Return the (x, y) coordinate for the center point of the cell that contains the specified text.  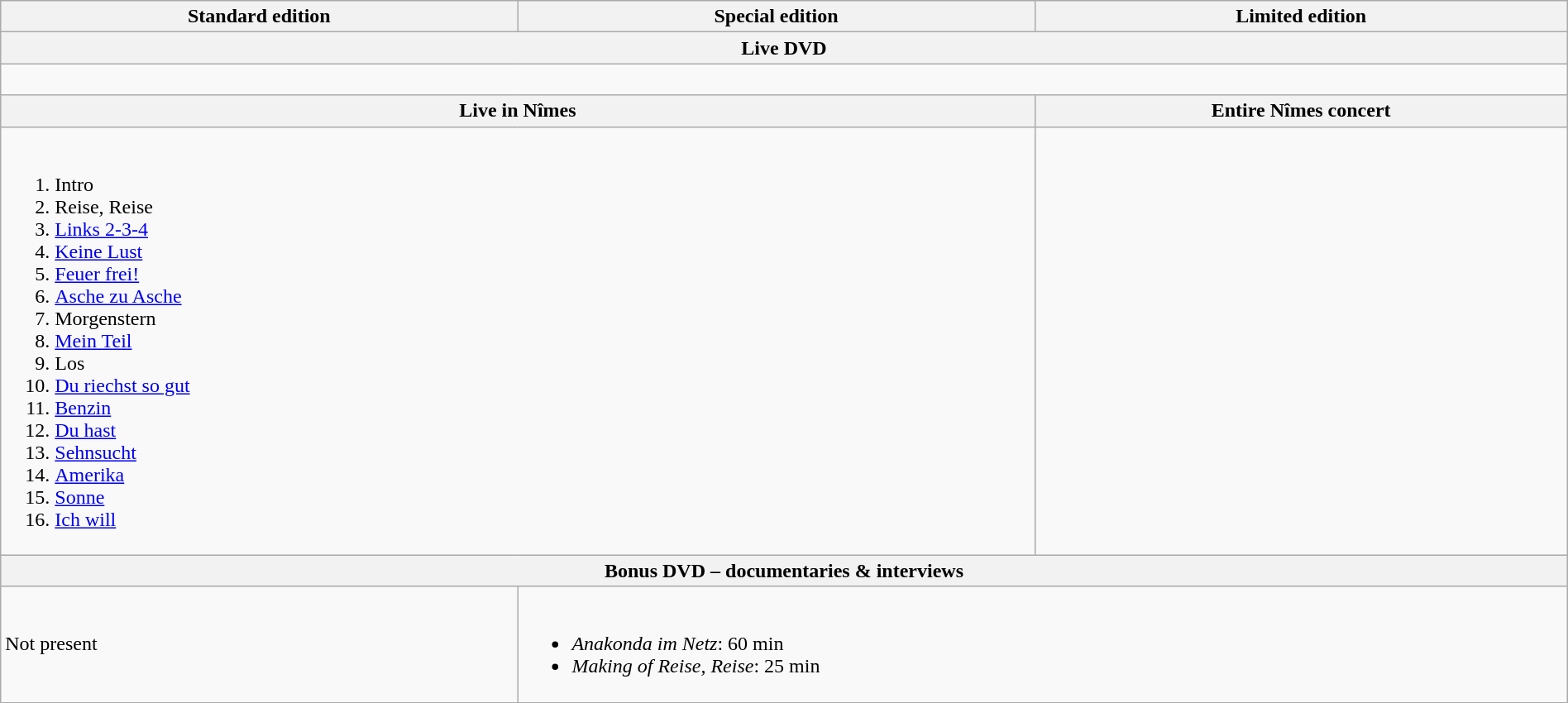
Entire Nîmes concert (1301, 111)
IntroReise, ReiseLinks 2-3-4Keine LustFeuer frei!Asche zu AscheMorgensternMein TeilLosDu riechst so gutBenzinDu hastSehnsuchtAmerikaSonneIch will (518, 341)
Not present (260, 644)
Live DVD (784, 48)
Live in Nîmes (518, 111)
Standard edition (260, 17)
Anakonda im Netz: 60 minMaking of Reise, Reise: 25 min (1042, 644)
Special edition (776, 17)
Bonus DVD – documentaries & interviews (784, 571)
Limited edition (1301, 17)
